Find where the given text appears and provide that cell's center as (x, y) coordinate. 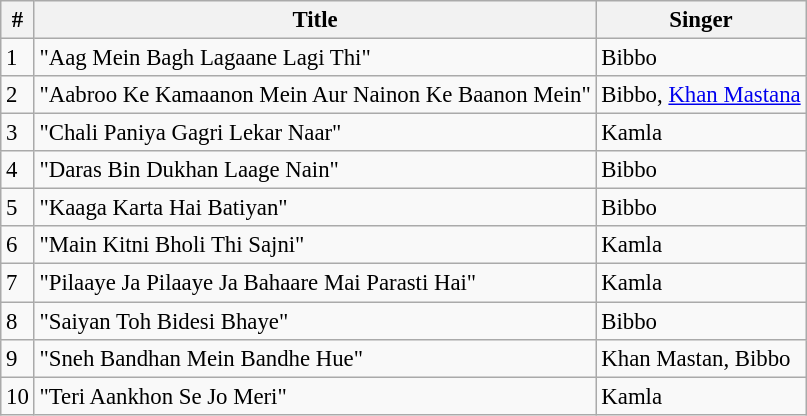
"Teri Aankhon Se Jo Meri" (315, 396)
5 (18, 208)
8 (18, 321)
Khan Mastan, Bibbo (701, 358)
9 (18, 358)
3 (18, 133)
"Daras Bin Dukhan Laage Nain" (315, 170)
"Saiyan Toh Bidesi Bhaye" (315, 321)
7 (18, 283)
Title (315, 20)
Singer (701, 20)
"Aabroo Ke Kamaanon Mein Aur Nainon Ke Baanon Mein" (315, 95)
"Aag Mein Bagh Lagaane Lagi Thi" (315, 58)
"Chali Paniya Gagri Lekar Naar" (315, 133)
"Pilaaye Ja Pilaaye Ja Bahaare Mai Parasti Hai" (315, 283)
1 (18, 58)
"Main Kitni Bholi Thi Sajni" (315, 245)
"Kaaga Karta Hai Batiyan" (315, 208)
6 (18, 245)
4 (18, 170)
Bibbo, Khan Mastana (701, 95)
# (18, 20)
2 (18, 95)
10 (18, 396)
"Sneh Bandhan Mein Bandhe Hue" (315, 358)
